Determine the (x, y) coordinate at the center of the cell enclosing the given text.  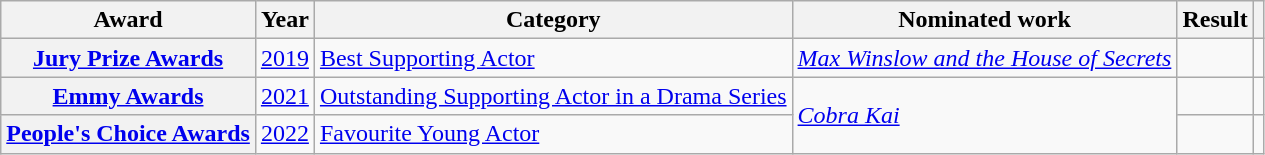
Year (284, 20)
2021 (284, 96)
Max Winslow and the House of Secrets (984, 58)
Cobra Kai (984, 115)
Category (553, 20)
Emmy Awards (128, 96)
2022 (284, 134)
People's Choice Awards (128, 134)
Nominated work (984, 20)
Jury Prize Awards (128, 58)
Outstanding Supporting Actor in a Drama Series (553, 96)
2019 (284, 58)
Favourite Young Actor (553, 134)
Result (1215, 20)
Best Supporting Actor (553, 58)
Award (128, 20)
